Locate the cell with the specified text and output its (x, y) center coordinate. 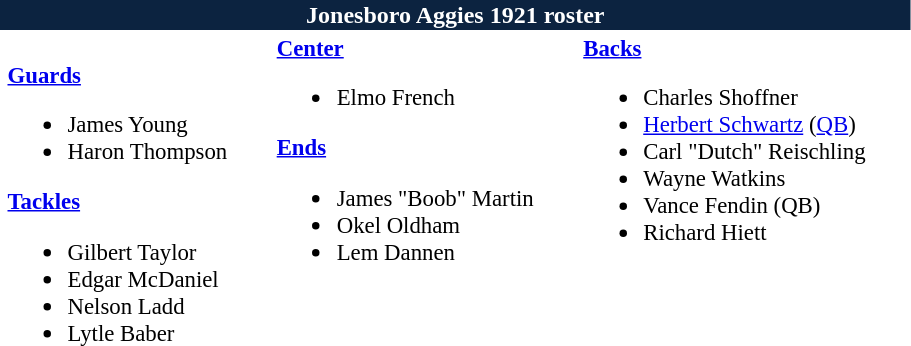
Jonesboro Aggies 1921 roster (456, 15)
